Output the [X, Y] coordinate of the center of the cell containing the given text.  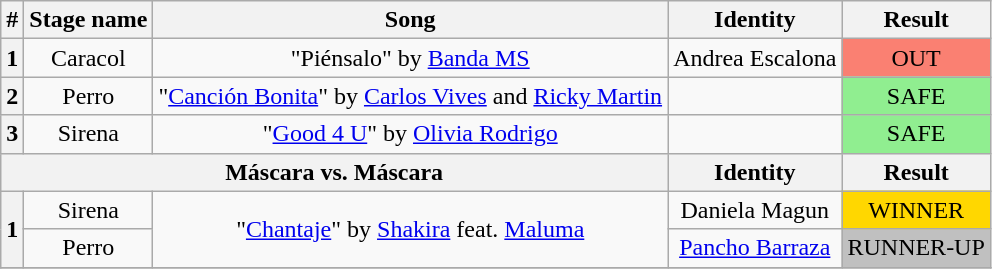
"Good 4 U" by Olivia Rodrigo [410, 134]
Song [410, 20]
Andrea Escalona [755, 58]
Pancho Barraza [755, 248]
Daniela Magun [755, 210]
"Piénsalo" by Banda MS [410, 58]
OUT [916, 58]
"Canción Bonita" by Carlos Vives and Ricky Martin [410, 96]
"Chantaje" by Shakira feat. Maluma [410, 229]
Stage name [88, 20]
Máscara vs. Máscara [334, 172]
2 [12, 96]
3 [12, 134]
RUNNER-UP [916, 248]
WINNER [916, 210]
Caracol [88, 58]
# [12, 20]
